Search for the cell housing the specified text and yield its (x, y) center coordinate. 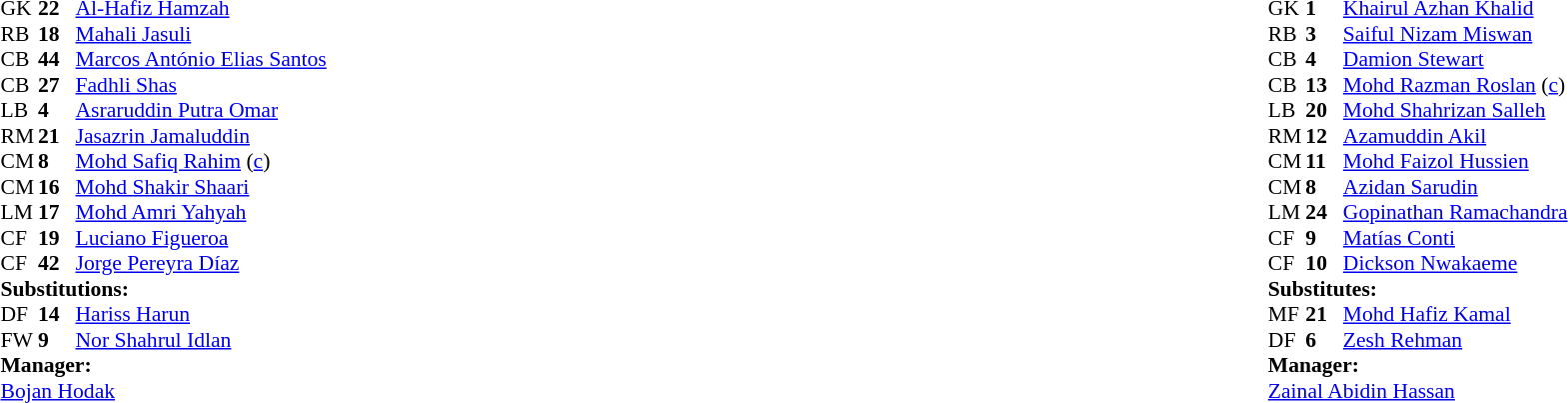
Luciano Figueroa (202, 238)
24 (1324, 213)
Mohd Shakir Shaari (202, 187)
Asraruddin Putra Omar (202, 111)
44 (57, 59)
19 (57, 238)
Mohd Faizol Hussien (1455, 161)
14 (57, 315)
Damion Stewart (1455, 59)
Zesh Rehman (1455, 340)
6 (1324, 340)
Mohd Razman Roslan (c) (1455, 85)
Mohd Hafiz Kamal (1455, 315)
Hariss Harun (202, 315)
3 (1324, 34)
10 (1324, 263)
Mohd Shahrizan Salleh (1455, 111)
Jasazrin Jamaluddin (202, 136)
Substitutions: (163, 289)
18 (57, 34)
13 (1324, 85)
Azamuddin Akil (1455, 136)
Dickson Nwakaeme (1455, 263)
Nor Shahrul Idlan (202, 340)
Jorge Pereyra Díaz (202, 263)
FW (19, 340)
MF (1287, 315)
Substitutes: (1418, 289)
17 (57, 213)
20 (1324, 111)
27 (57, 85)
11 (1324, 161)
Mahali Jasuli (202, 34)
42 (57, 263)
Gopinathan Ramachandra (1455, 213)
Mohd Safiq Rahim (c) (202, 161)
Mohd Amri Yahyah (202, 213)
Azidan Sarudin (1455, 187)
16 (57, 187)
12 (1324, 136)
Matías Conti (1455, 238)
Marcos António Elias Santos (202, 59)
Fadhli Shas (202, 85)
Saiful Nizam Miswan (1455, 34)
